Capture the cell that displays the provided text and extract its (x, y) central coordinate. 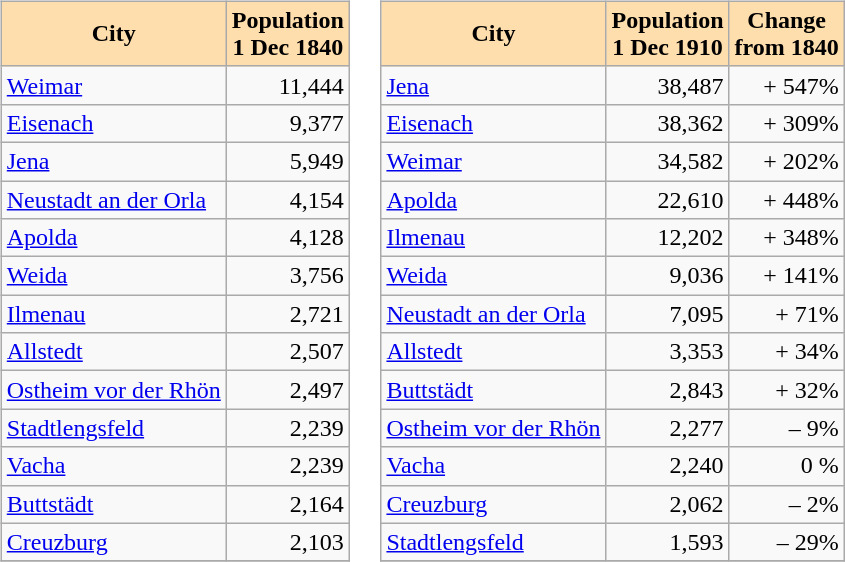
0 % (786, 466)
4,154 (288, 199)
– 29% (786, 542)
38,487 (668, 85)
Changefrom 1840 (786, 34)
2,721 (288, 314)
2,843 (668, 390)
+ 34% (786, 352)
+ 202% (786, 161)
38,362 (668, 123)
12,202 (668, 238)
9,036 (668, 276)
2,507 (288, 352)
+ 141% (786, 276)
+ 547% (786, 85)
2,497 (288, 390)
– 9% (786, 428)
11,444 (288, 85)
2,103 (288, 542)
34,582 (668, 161)
+ 32% (786, 390)
3,353 (668, 352)
9,377 (288, 123)
3,756 (288, 276)
+ 348% (786, 238)
7,095 (668, 314)
4,128 (288, 238)
5,949 (288, 161)
22,610 (668, 199)
Population1 Dec 1910 (668, 34)
2,277 (668, 428)
+ 309% (786, 123)
– 2% (786, 504)
1,593 (668, 542)
2,240 (668, 466)
2,164 (288, 504)
Population1 Dec 1840 (288, 34)
2,062 (668, 504)
+ 71% (786, 314)
+ 448% (786, 199)
